Scan for the cell matching the given text and deliver its (x, y) coordinate at center. 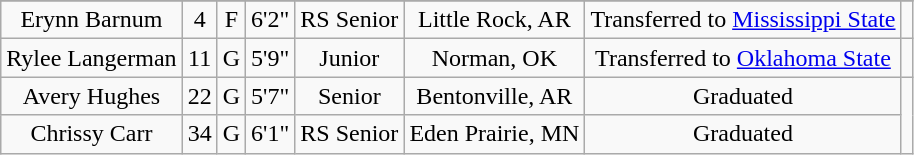
Norman, OK (494, 58)
Senior (350, 96)
6'2" (270, 20)
4 (200, 20)
Chrissy Carr (92, 134)
Junior (350, 58)
F (231, 20)
Bentonville, AR (494, 96)
5'7" (270, 96)
Erynn Barnum (92, 20)
22 (200, 96)
Little Rock, AR (494, 20)
5'9" (270, 58)
Avery Hughes (92, 96)
Eden Prairie, MN (494, 134)
6'1" (270, 134)
Rylee Langerman (92, 58)
34 (200, 134)
Transferred to Oklahoma State (743, 58)
11 (200, 58)
Transferred to Mississippi State (743, 20)
